Determine the (x, y) coordinate at the center of the cell enclosing the given text.  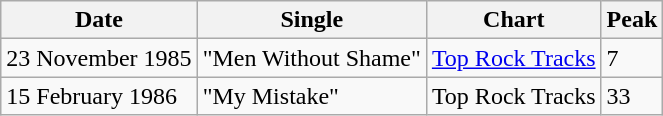
"My Mistake" (312, 96)
Date (99, 20)
Single (312, 20)
7 (632, 58)
Chart (514, 20)
Peak (632, 20)
33 (632, 96)
15 February 1986 (99, 96)
"Men Without Shame" (312, 58)
23 November 1985 (99, 58)
